Search for the cell housing the specified text and yield its [x, y] center coordinate. 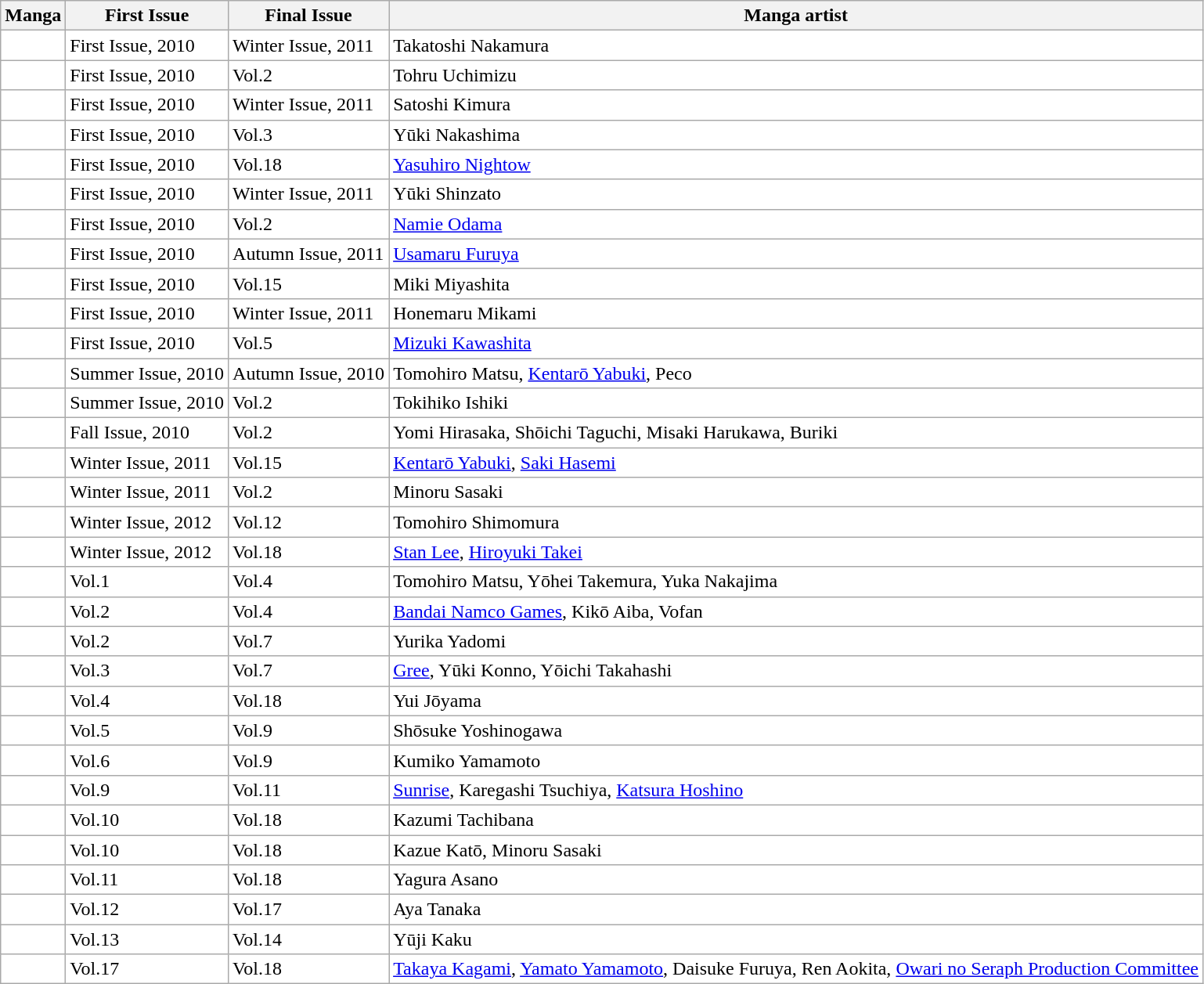
Minoru Sasaki [796, 492]
Tomohiro Shimomura [796, 522]
Gree, Yūki Konno, Yōichi Takahashi [796, 671]
Tomohiro Matsu, Kentarō Yabuki, Peco [796, 373]
Usamaru Furuya [796, 254]
Stan Lee, Hiroyuki Takei [796, 552]
Vol.1 [147, 582]
Manga [33, 16]
Final Issue [308, 16]
Satoshi Kimura [796, 105]
Tokihiko Ishiki [796, 403]
Kazumi Tachibana [796, 820]
Yūki Nakashima [796, 135]
Kazue Katō, Minoru Sasaki [796, 849]
Yūki Shinzato [796, 194]
Fall Issue, 2010 [147, 433]
Miki Miyashita [796, 283]
Vol.6 [147, 760]
Yui Jōyama [796, 701]
Namie Odama [796, 224]
Aya Tanaka [796, 910]
Yūji Kaku [796, 939]
Takaya Kagami, Yamato Yamamoto, Daisuke Furuya, Ren Aokita, Owari no Seraph Production Committee [796, 969]
Yasuhiro Nightow [796, 164]
Tomohiro Matsu, Yōhei Takemura, Yuka Nakajima [796, 582]
Sunrise, Karegashi Tsuchiya, Katsura Hoshino [796, 790]
Autumn Issue, 2010 [308, 373]
Manga artist [796, 16]
Kentarō Yabuki, Saki Hasemi [796, 463]
Yomi Hirasaka, Shōichi Taguchi, Misaki Harukawa, Buriki [796, 433]
Vol.13 [147, 939]
Bandai Namco Games, Kikō Aiba, Vofan [796, 611]
Tohru Uchimizu [796, 75]
Autumn Issue, 2011 [308, 254]
Kumiko Yamamoto [796, 760]
Yagura Asano [796, 880]
Takatoshi Nakamura [796, 45]
Mizuki Kawashita [796, 343]
Honemaru Mikami [796, 313]
Yurika Yadomi [796, 641]
Vol.14 [308, 939]
Shōsuke Yoshinogawa [796, 730]
First Issue [147, 16]
